Scan for the cell matching the given text and deliver its [X, Y] coordinate at center. 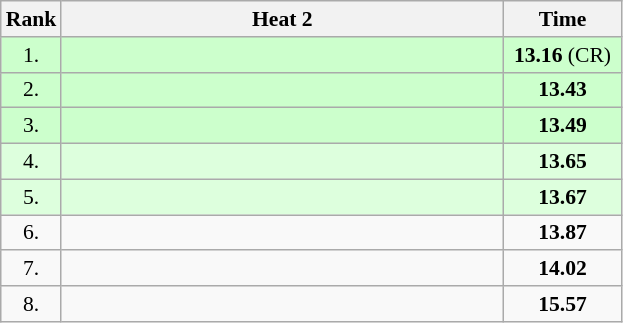
4. [32, 162]
8. [32, 304]
13.49 [562, 126]
13.16 (CR) [562, 55]
Heat 2 [282, 19]
13.43 [562, 90]
3. [32, 126]
Rank [32, 19]
2. [32, 90]
15.57 [562, 304]
13.65 [562, 162]
Time [562, 19]
14.02 [562, 269]
13.67 [562, 197]
7. [32, 269]
13.87 [562, 233]
6. [32, 233]
1. [32, 55]
5. [32, 197]
